Return the (X, Y) coordinate for the center point of the cell that contains the specified text.  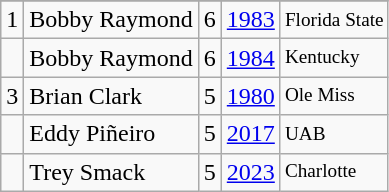
3 (12, 96)
Brian Clark (111, 96)
1983 (250, 20)
Eddy Piñeiro (111, 134)
Kentucky (334, 58)
1984 (250, 58)
2017 (250, 134)
Charlotte (334, 172)
Ole Miss (334, 96)
UAB (334, 134)
2023 (250, 172)
1980 (250, 96)
1 (12, 20)
Florida State (334, 20)
Trey Smack (111, 172)
